Find where the given text appears and provide that cell's center as [x, y] coordinate. 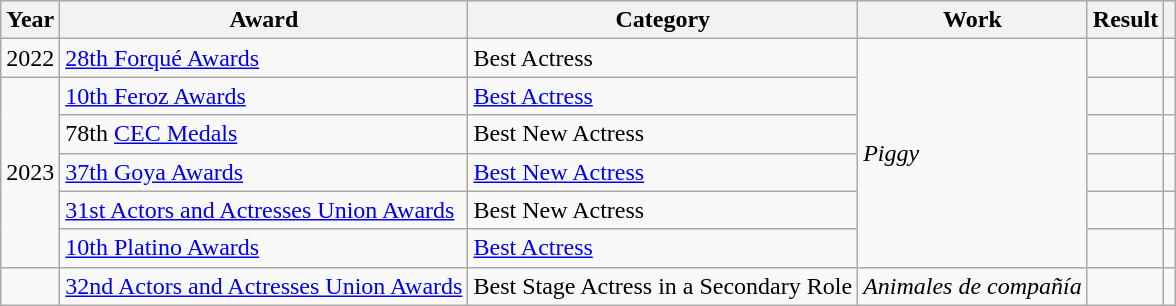
2022 [30, 58]
Award [264, 20]
Category [663, 20]
Result [1125, 20]
Work [973, 20]
10th Platino Awards [264, 248]
31st Actors and Actresses Union Awards [264, 210]
78th CEC Medals [264, 134]
2023 [30, 172]
28th Forqué Awards [264, 58]
Best Stage Actress in a Secondary Role [663, 286]
32nd Actors and Actresses Union Awards [264, 286]
Year [30, 20]
10th Feroz Awards [264, 96]
37th Goya Awards [264, 172]
Animales de compañía [973, 286]
Piggy [973, 153]
